Capture the cell that displays the provided text and extract its (X, Y) central coordinate. 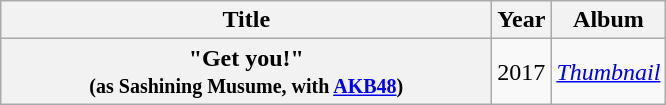
Thumbnail (608, 72)
Year (522, 20)
2017 (522, 72)
Title (246, 20)
Album (608, 20)
"Get you!"(as Sashining Musume, with AKB48) (246, 72)
